Search for the cell housing the specified text and yield its (x, y) center coordinate. 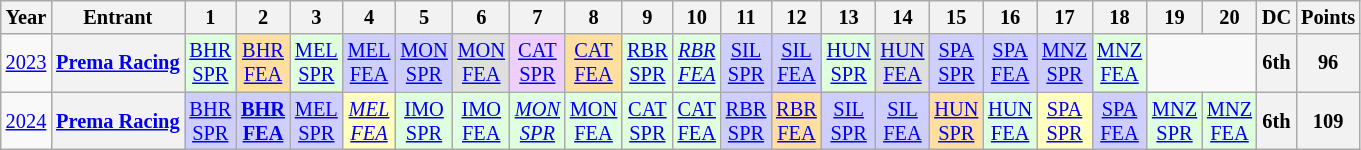
5 (424, 17)
19 (1174, 17)
4 (370, 17)
15 (956, 17)
3 (316, 17)
9 (647, 17)
20 (1230, 17)
2 (263, 17)
IMOFEA (482, 121)
12 (796, 17)
7 (538, 17)
Entrant (118, 17)
DC (1276, 17)
1 (210, 17)
Year (26, 17)
14 (903, 17)
11 (746, 17)
16 (1010, 17)
2023 (26, 63)
2024 (26, 121)
8 (594, 17)
96 (1328, 63)
17 (1064, 17)
10 (697, 17)
18 (1120, 17)
Points (1328, 17)
13 (849, 17)
109 (1328, 121)
6 (482, 17)
IMOSPR (424, 121)
